Pinpoint the cell where the given text exists, returning its [x, y] midpoint coordinate. 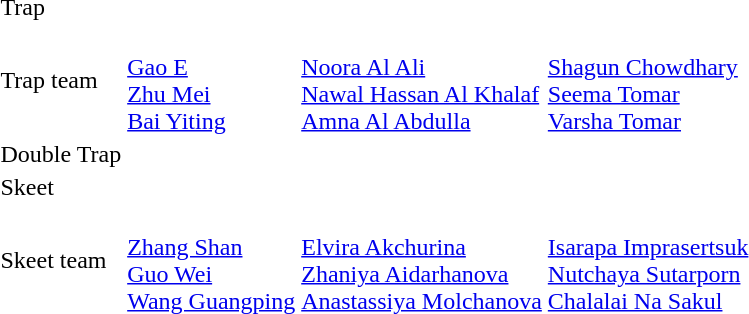
Noora Al AliNawal Hassan Al KhalafAmna Al Abdulla [422, 80]
Gao EZhu MeiBai Yiting [212, 80]
